Find where the given text appears and provide that cell's center as [x, y] coordinate. 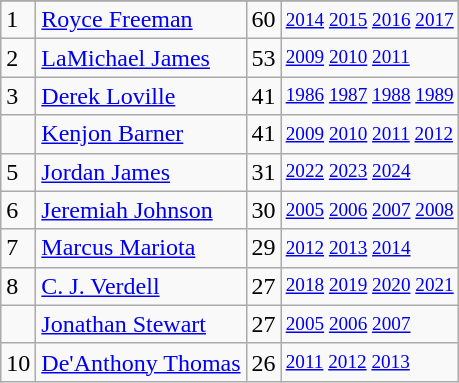
Royce Freeman [141, 20]
10 [18, 362]
60 [264, 20]
8 [18, 286]
LaMichael James [141, 58]
53 [264, 58]
Jeremiah Johnson [141, 210]
Jonathan Stewart [141, 324]
Derek Loville [141, 96]
2018 2019 2020 2021 [370, 286]
2 [18, 58]
2011 2012 2013 [370, 362]
2009 2010 2011 [370, 58]
Marcus Mariota [141, 248]
2014 2015 2016 2017 [370, 20]
7 [18, 248]
1986 1987 1988 1989 [370, 96]
Jordan James [141, 172]
3 [18, 96]
2005 2006 2007 [370, 324]
2022 2023 2024 [370, 172]
31 [264, 172]
Kenjon Barner [141, 134]
2009 2010 2011 2012 [370, 134]
6 [18, 210]
De'Anthony Thomas [141, 362]
1 [18, 20]
29 [264, 248]
2012 2013 2014 [370, 248]
C. J. Verdell [141, 286]
2005 2006 2007 2008 [370, 210]
5 [18, 172]
30 [264, 210]
26 [264, 362]
